From the cell containing the given text, extract its center point as (x, y) coordinate. 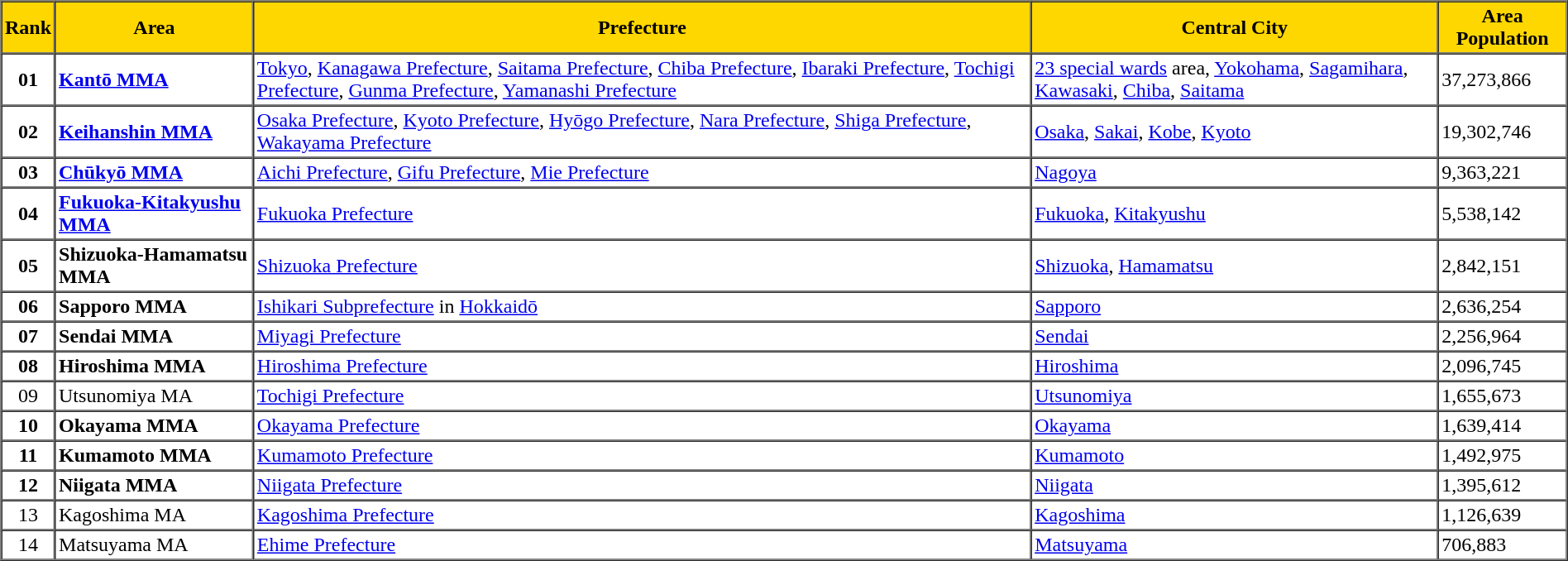
Kantō MMA (155, 79)
23 special wards area, Yokohama, Sagamihara, Kawasaki, Chiba, Saitama (1235, 79)
14 (28, 544)
Area (155, 28)
Sendai MMA (155, 336)
2,842,151 (1503, 266)
Matsuyama (1235, 544)
Osaka, Sakai, Kobe, Kyoto (1235, 132)
05 (28, 266)
Sendai (1235, 336)
Okayama (1235, 425)
12 (28, 485)
Sapporo MMA (155, 306)
Sapporo (1235, 306)
Tochigi Prefecture (642, 396)
2,096,745 (1503, 366)
01 (28, 79)
Tokyo, Kanagawa Prefecture, Saitama Prefecture, Chiba Prefecture, Ibaraki Prefecture, Tochigi Prefecture, Gunma Prefecture, Yamanashi Prefecture (642, 79)
Central City (1235, 28)
02 (28, 132)
1,639,414 (1503, 425)
13 (28, 515)
Utsunomiya (1235, 396)
Nagoya (1235, 172)
Hiroshima MMA (155, 366)
Fukuoka, Kitakyushu (1235, 213)
07 (28, 336)
Kumamoto (1235, 455)
09 (28, 396)
Shizuoka-Hamamatsu MMA (155, 266)
Niigata (1235, 485)
Hiroshima (1235, 366)
10 (28, 425)
11 (28, 455)
1,126,639 (1503, 515)
Prefecture (642, 28)
Hiroshima Prefecture (642, 366)
Rank (28, 28)
9,363,221 (1503, 172)
Niigata MMA (155, 485)
Kumamoto MMA (155, 455)
08 (28, 366)
03 (28, 172)
706,883 (1503, 544)
Osaka Prefecture, Kyoto Prefecture, Hyōgo Prefecture, Nara Prefecture, Shiga Prefecture, Wakayama Prefecture (642, 132)
1,492,975 (1503, 455)
Shizuoka, Hamamatsu (1235, 266)
Chūkyō MMA (155, 172)
5,538,142 (1503, 213)
04 (28, 213)
Miyagi Prefecture (642, 336)
1,395,612 (1503, 485)
Ehime Prefecture (642, 544)
Fukuoka Prefecture (642, 213)
Okayama Prefecture (642, 425)
06 (28, 306)
Fukuoka-Kitakyushu MMA (155, 213)
2,636,254 (1503, 306)
Kumamoto Prefecture (642, 455)
Utsunomiya MA (155, 396)
Okayama MMA (155, 425)
Aichi Prefecture, Gifu Prefecture, Mie Prefecture (642, 172)
Matsuyama MA (155, 544)
2,256,964 (1503, 336)
1,655,673 (1503, 396)
Shizuoka Prefecture (642, 266)
19,302,746 (1503, 132)
Keihanshin MMA (155, 132)
Area Population (1503, 28)
Kagoshima (1235, 515)
Ishikari Subprefecture in Hokkaidō (642, 306)
Kagoshima Prefecture (642, 515)
37,273,866 (1503, 79)
Kagoshima MA (155, 515)
Niigata Prefecture (642, 485)
